For the text-containing cell, return its midpoint in (x, y) coordinate format. 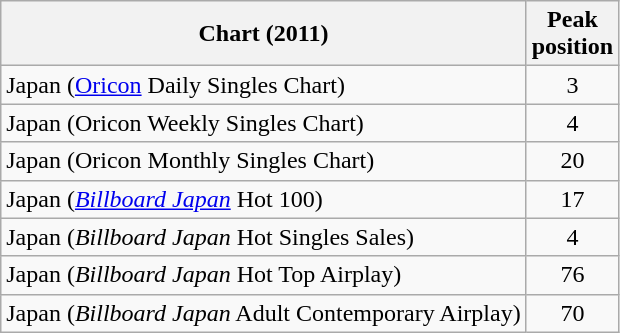
Japan (Oricon Weekly Singles Chart) (264, 123)
70 (572, 313)
Japan (Billboard Japan Hot 100) (264, 199)
Japan (Billboard Japan Hot Singles Sales) (264, 237)
76 (572, 275)
17 (572, 199)
Japan (Billboard Japan Adult Contemporary Airplay) (264, 313)
Japan (Oricon Daily Singles Chart) (264, 85)
Japan (Billboard Japan Hot Top Airplay) (264, 275)
Chart (2011) (264, 34)
Peakposition (572, 34)
20 (572, 161)
3 (572, 85)
Japan (Oricon Monthly Singles Chart) (264, 161)
